Output the [X, Y] coordinate of the center of the cell containing the given text.  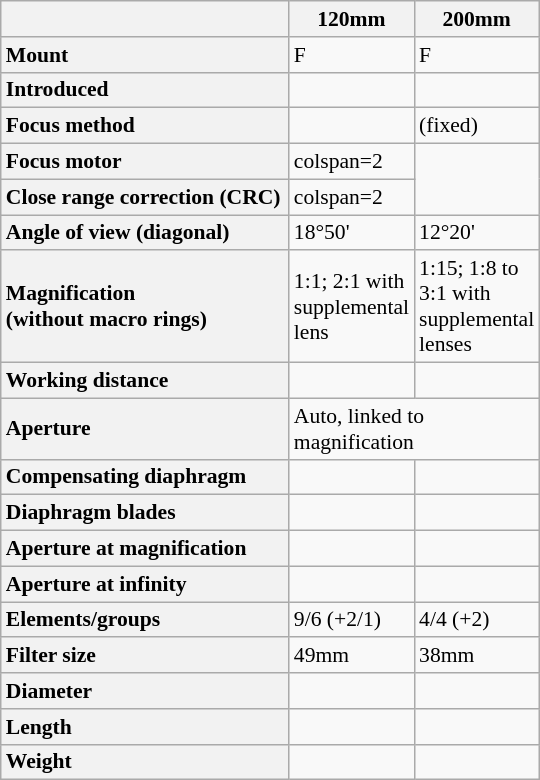
Auto, linked to magnification [414, 428]
Close range correction (CRC) [145, 197]
120mm [352, 19]
200mm [476, 19]
1:15; 1:8 to 3:1 with supplemental lenses [476, 307]
1:1; 2:1 with supplemental lens [352, 307]
Introduced [145, 90]
Compensating diaphragm [145, 477]
Focus motor [145, 162]
18°50' [352, 233]
Filter size [145, 656]
Mount [145, 55]
Elements/groups [145, 620]
Focus method [145, 126]
Aperture [145, 428]
Length [145, 727]
Aperture at magnification [145, 549]
Magnification(without macro rings) [145, 307]
12°20' [476, 233]
9/6 (+2/1) [352, 620]
38mm [476, 656]
49mm [352, 656]
Diameter [145, 691]
(fixed) [476, 126]
Working distance [145, 381]
Angle of view (diagonal) [145, 233]
Diaphragm blades [145, 513]
4/4 (+2) [476, 620]
Aperture at infinity [145, 584]
Weight [145, 762]
